Capture the cell that displays the provided text and extract its (x, y) central coordinate. 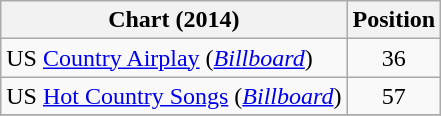
Position (394, 20)
36 (394, 58)
US Country Airplay (Billboard) (174, 58)
US Hot Country Songs (Billboard) (174, 96)
57 (394, 96)
Chart (2014) (174, 20)
